Find where the given text appears and provide that cell's center as [x, y] coordinate. 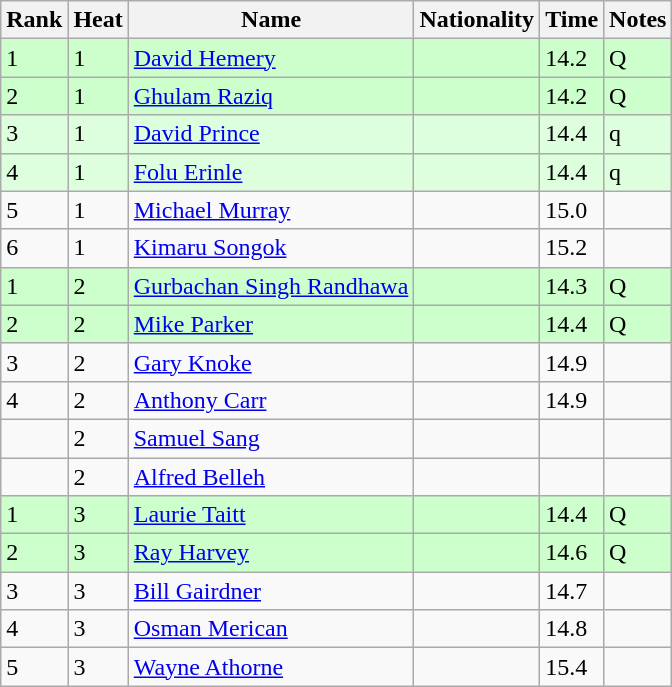
15.2 [572, 248]
Mike Parker [271, 324]
Nationality [477, 20]
15.4 [572, 667]
Gurbachan Singh Randhawa [271, 286]
David Hemery [271, 58]
Ghulam Raziq [271, 96]
Ray Harvey [271, 553]
Time [572, 20]
14.7 [572, 591]
Notes [638, 20]
Kimaru Songok [271, 248]
Alfred Belleh [271, 477]
Samuel Sang [271, 438]
Rank [34, 20]
14.6 [572, 553]
David Prince [271, 134]
15.0 [572, 210]
Folu Erinle [271, 172]
6 [34, 248]
Anthony Carr [271, 400]
Michael Murray [271, 210]
Gary Knoke [271, 362]
Wayne Athorne [271, 667]
14.3 [572, 286]
Name [271, 20]
14.8 [572, 629]
Heat [98, 20]
Laurie Taitt [271, 515]
Bill Gairdner [271, 591]
Osman Merican [271, 629]
